Determine the (x, y) coordinate at the center of the cell enclosing the given text.  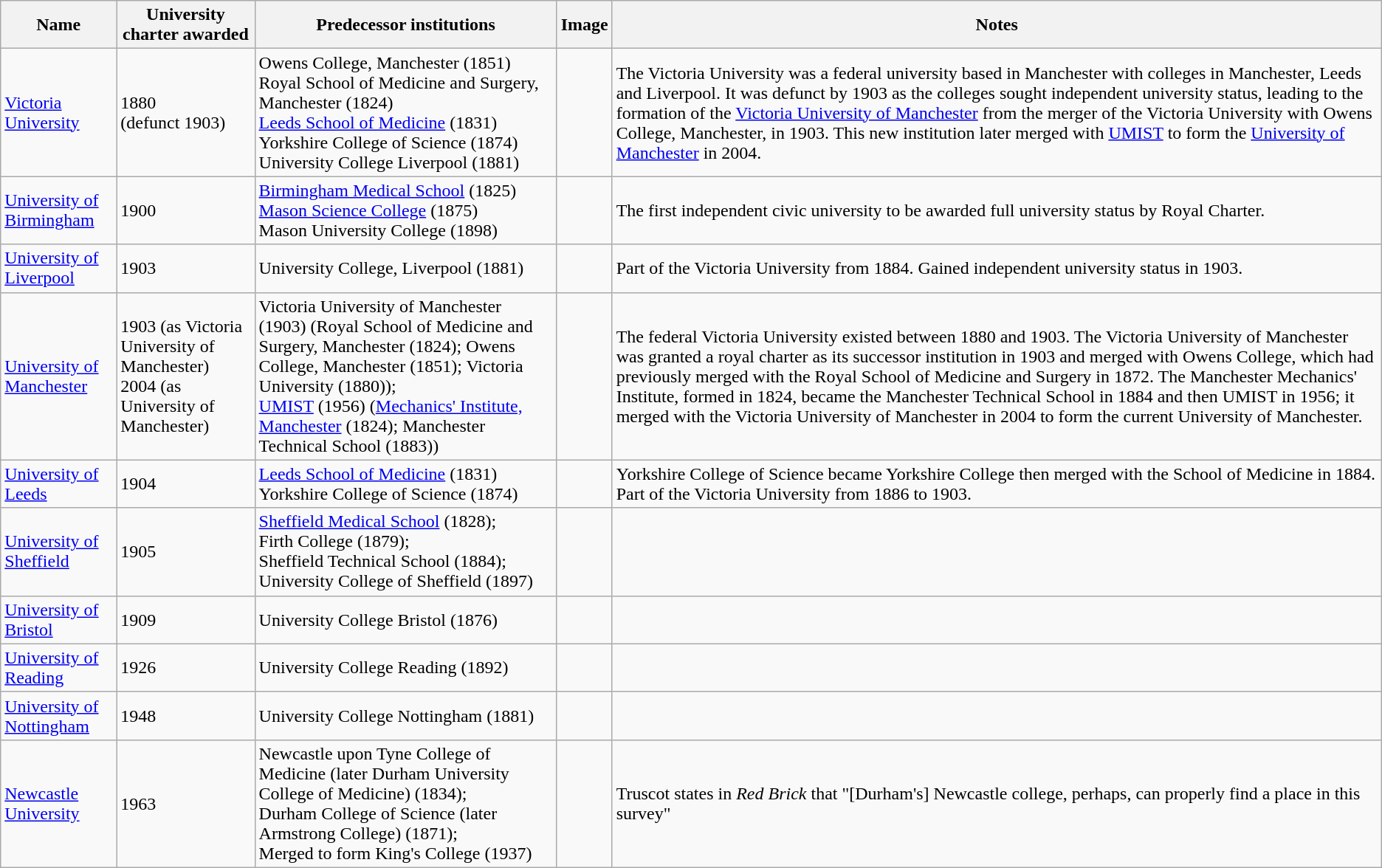
Truscot states in Red Brick that "[Durham's] Newcastle college, perhaps, can properly find a place in this survey" (997, 803)
1909 (186, 620)
University College Bristol (1876) (406, 620)
1880(defunct 1903) (186, 112)
1963 (186, 803)
1904 (186, 484)
Sheffield Medical School (1828);Firth College (1879);Sheffield Technical School (1884);University College of Sheffield (1897) (406, 552)
Image (585, 25)
University College Reading (1892) (406, 667)
University of Reading (59, 667)
1903 (186, 269)
University of Bristol (59, 620)
1900 (186, 210)
University of Manchester (59, 376)
Name (59, 25)
Part of the Victoria University from 1884. Gained independent university status in 1903. (997, 269)
Leeds School of Medicine (1831)Yorkshire College of Science (1874) (406, 484)
1926 (186, 667)
1905 (186, 552)
Birmingham Medical School (1825)Mason Science College (1875)Mason University College (1898) (406, 210)
1903 (as Victoria University of Manchester) 2004 (as University of Manchester) (186, 376)
Newcastle University (59, 803)
University College Nottingham (1881) (406, 716)
Notes (997, 25)
University of Liverpool (59, 269)
University of Leeds (59, 484)
Victoria University (59, 112)
University College, Liverpool (1881) (406, 269)
The first independent civic university to be awarded full university status by Royal Charter. (997, 210)
University of Nottingham (59, 716)
Predecessor institutions (406, 25)
University of Sheffield (59, 552)
1948 (186, 716)
University of Birmingham (59, 210)
University charter awarded (186, 25)
